From the cell containing the given text, extract its center point as (x, y) coordinate. 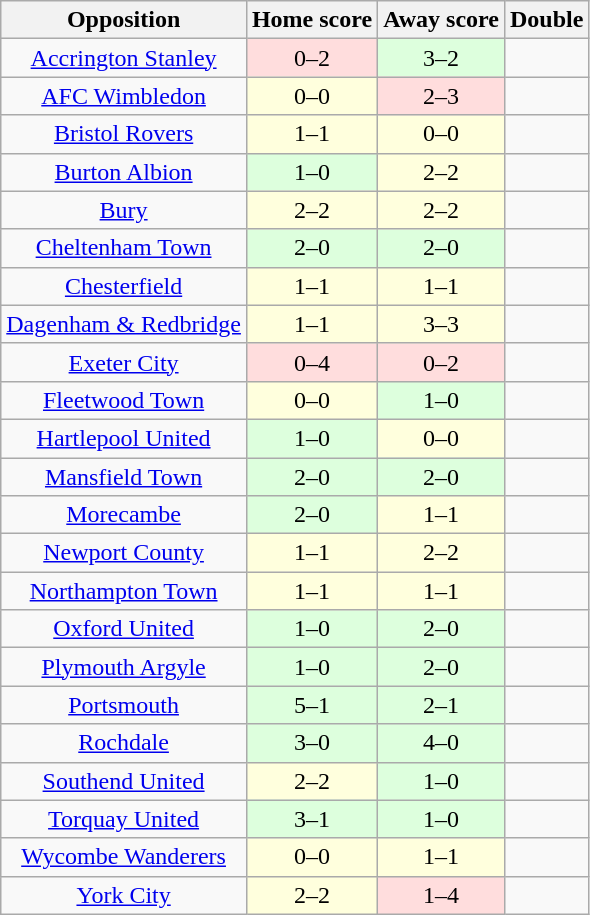
2–3 (442, 96)
Fleetwood Town (124, 400)
Mansfield Town (124, 477)
Opposition (124, 20)
Wycombe Wanderers (124, 857)
Portsmouth (124, 705)
Oxford United (124, 629)
AFC Wimbledon (124, 96)
1–4 (442, 895)
Hartlepool United (124, 438)
Cheltenham Town (124, 248)
Home score (312, 20)
Exeter City (124, 362)
5–1 (312, 705)
Torquay United (124, 819)
4–0 (442, 743)
Burton Albion (124, 172)
Away score (442, 20)
Rochdale (124, 743)
Bristol Rovers (124, 134)
3–2 (442, 58)
Bury (124, 210)
0–4 (312, 362)
3–0 (312, 743)
Dagenham & Redbridge (124, 324)
Plymouth Argyle (124, 667)
2–1 (442, 705)
York City (124, 895)
Northampton Town (124, 591)
Double (546, 20)
3–3 (442, 324)
Southend United (124, 781)
Accrington Stanley (124, 58)
Chesterfield (124, 286)
3–1 (312, 819)
Newport County (124, 553)
Morecambe (124, 515)
